Return the (X, Y) coordinate for the center point of the cell that contains the specified text.  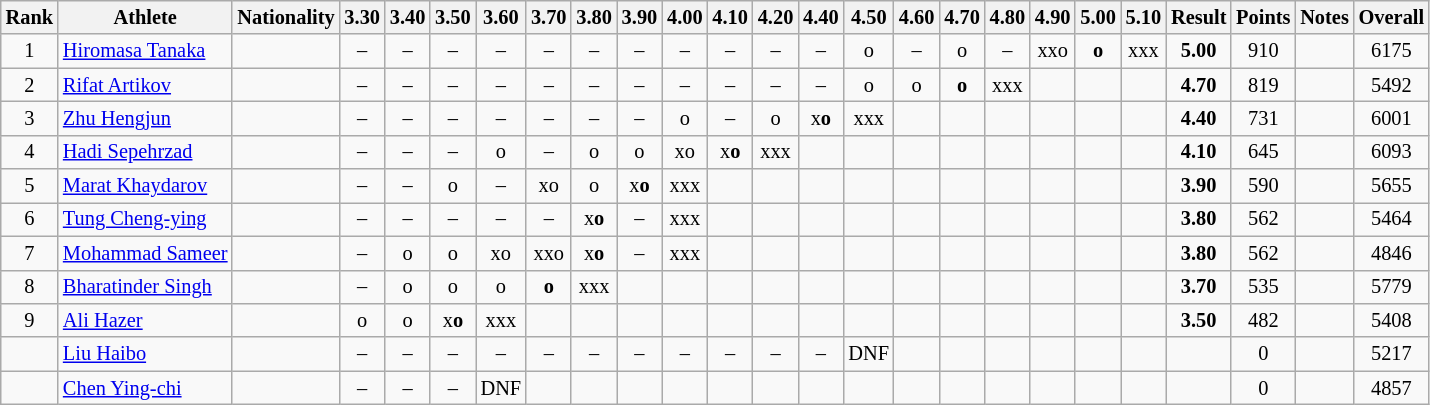
Liu Haibo (145, 354)
4857 (1392, 388)
4.60 (916, 17)
7 (30, 253)
3.60 (501, 17)
4.00 (684, 17)
5655 (1392, 186)
5 (30, 186)
6093 (1392, 152)
4 (30, 152)
819 (1263, 85)
4.20 (776, 17)
5.10 (1144, 17)
910 (1263, 51)
Result (1198, 17)
Bharatinder Singh (145, 287)
5217 (1392, 354)
5408 (1392, 320)
6001 (1392, 118)
8 (30, 287)
3.40 (408, 17)
Hadi Sepehrzad (145, 152)
1 (30, 51)
645 (1263, 152)
2 (30, 85)
Overall (1392, 17)
535 (1263, 287)
Rifat Artikov (145, 85)
4.80 (1008, 17)
4.50 (869, 17)
Hiromasa Tanaka (145, 51)
5779 (1392, 287)
Nationality (286, 17)
6175 (1392, 51)
3.30 (362, 17)
Ali Hazer (145, 320)
Notes (1324, 17)
4846 (1392, 253)
590 (1263, 186)
731 (1263, 118)
Points (1263, 17)
9 (30, 320)
Mohammad Sameer (145, 253)
Athlete (145, 17)
Marat Khaydarov (145, 186)
Zhu Hengjun (145, 118)
5464 (1392, 219)
482 (1263, 320)
Chen Ying-chi (145, 388)
3 (30, 118)
Rank (30, 17)
6 (30, 219)
5492 (1392, 85)
Tung Cheng-ying (145, 219)
4.90 (1052, 17)
